From the cell containing the given text, extract its center point as (x, y) coordinate. 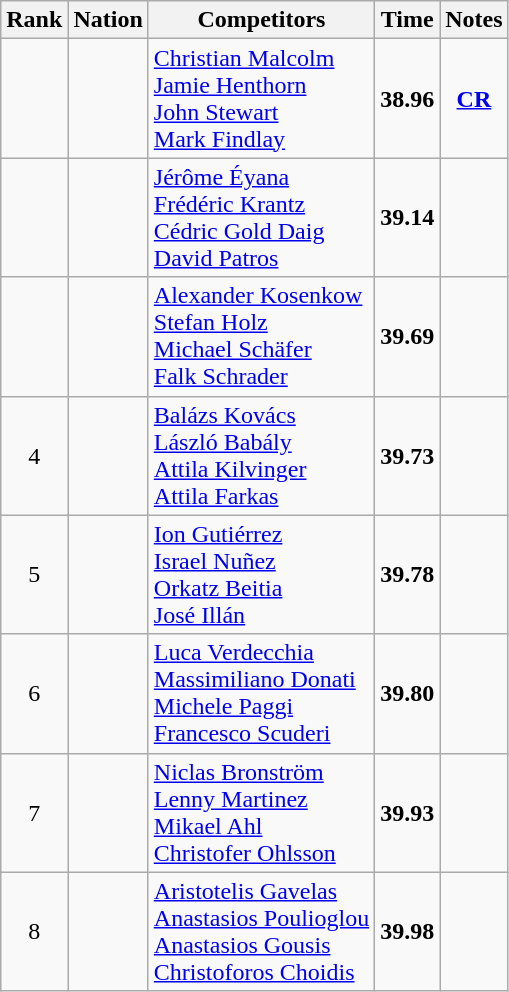
Aristotelis GavelasAnastasios PoulioglouAnastasios GousisChristoforos Choidis (261, 932)
5 (34, 574)
39.73 (408, 456)
Balázs KovácsLászló BabályAttila KilvingerAttila Farkas (261, 456)
39.69 (408, 336)
Notes (474, 20)
39.80 (408, 694)
Competitors (261, 20)
39.14 (408, 218)
Luca VerdecchiaMassimiliano DonatiMichele PaggiFrancesco Scuderi (261, 694)
39.98 (408, 932)
Nation (108, 20)
6 (34, 694)
Christian MalcolmJamie HenthornJohn StewartMark Findlay (261, 98)
Jérôme ÉyanaFrédéric KrantzCédric Gold DaigDavid Patros (261, 218)
Ion GutiérrezIsrael NuñezOrkatz BeitiaJosé Illán (261, 574)
38.96 (408, 98)
Alexander KosenkowStefan HolzMichael SchäferFalk Schrader (261, 336)
39.78 (408, 574)
39.93 (408, 812)
8 (34, 932)
Time (408, 20)
CR (474, 98)
Niclas BronströmLenny MartinezMikael AhlChristofer Ohlsson (261, 812)
4 (34, 456)
7 (34, 812)
Rank (34, 20)
